Return the (x, y) coordinate for the center point of the cell that contains the specified text.  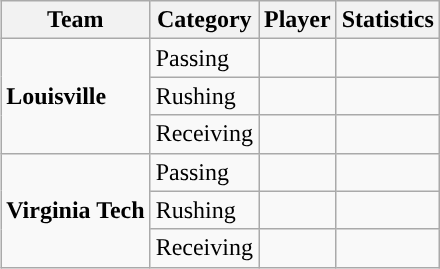
Virginia Tech (76, 210)
Player (297, 20)
Category (204, 20)
Team (76, 20)
Statistics (388, 20)
Louisville (76, 96)
